Extract the [X, Y] coordinate from the center of the cell holding the provided text.  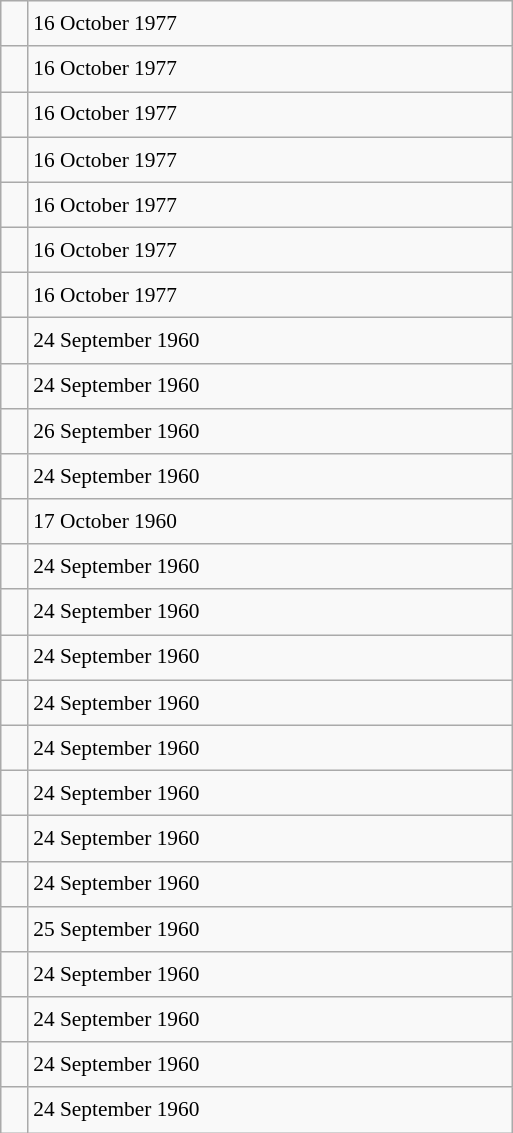
26 September 1960 [270, 430]
17 October 1960 [270, 522]
25 September 1960 [270, 928]
